Find where the given text appears and provide that cell's center as [X, Y] coordinate. 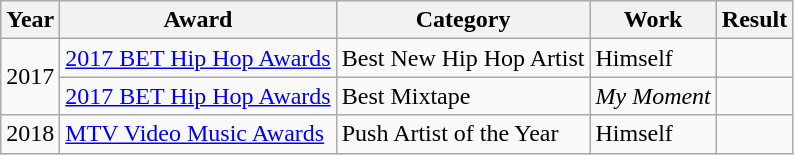
Work [653, 20]
Category [463, 20]
My Moment [653, 96]
Best New Hip Hop Artist [463, 58]
Year [30, 20]
Push Artist of the Year [463, 134]
2017 [30, 77]
Best Mixtape [463, 96]
MTV Video Music Awards [198, 134]
2018 [30, 134]
Result [754, 20]
Award [198, 20]
